Determine the [X, Y] coordinate at the center of the cell enclosing the given text.  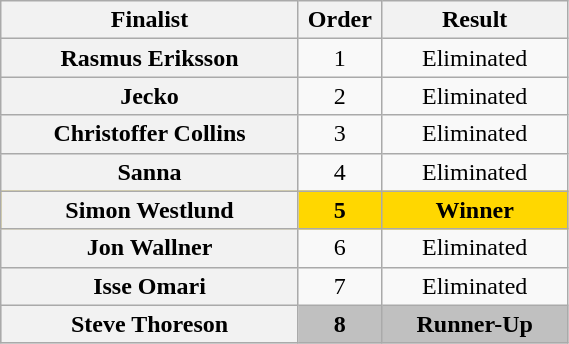
1 [340, 58]
Jon Wallner [150, 248]
Order [340, 20]
Rasmus Eriksson [150, 58]
Result [474, 20]
6 [340, 248]
3 [340, 134]
Christoffer Collins [150, 134]
Runner-Up [474, 324]
2 [340, 96]
Sanna [150, 172]
Finalist [150, 20]
4 [340, 172]
Jecko [150, 96]
Simon Westlund [150, 210]
5 [340, 210]
Winner [474, 210]
Steve Thoreson [150, 324]
8 [340, 324]
7 [340, 286]
Isse Omari [150, 286]
